Return (x, y) of the center of cell containing provided text 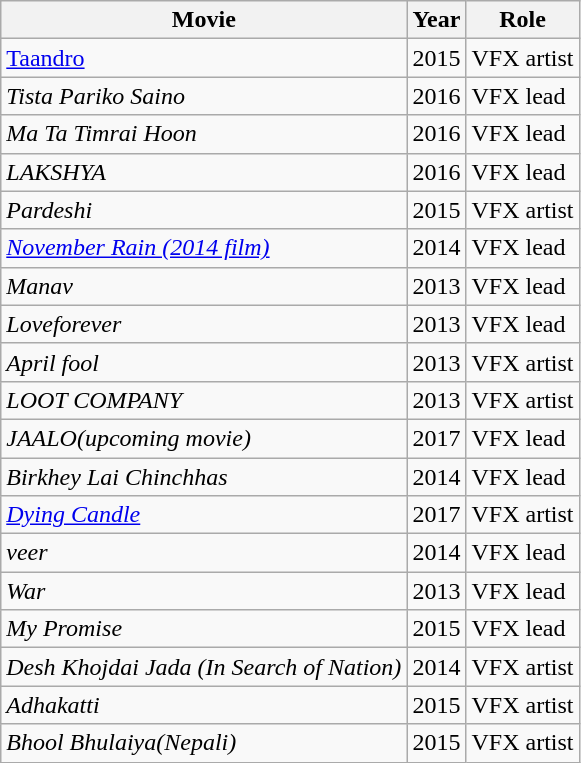
Adhakatti (204, 705)
Tista Pariko Saino (204, 96)
Bhool Bhulaiya(Nepali) (204, 743)
JAALO(upcoming movie) (204, 438)
War (204, 591)
Movie (204, 20)
Dying Candle (204, 515)
Pardeshi (204, 210)
Ma Ta Timrai Hoon (204, 134)
April fool (204, 362)
Loveforever (204, 324)
My Promise (204, 629)
Desh Khojdai Jada (In Search of Nation) (204, 667)
LAKSHYA (204, 172)
November Rain (2014 film) (204, 248)
Manav (204, 286)
LOOT COMPANY (204, 400)
Year (436, 20)
veer (204, 553)
Birkhey Lai Chinchhas (204, 477)
Role (522, 20)
Taandro (204, 58)
